Locate the cell with the specified text and output its (x, y) center coordinate. 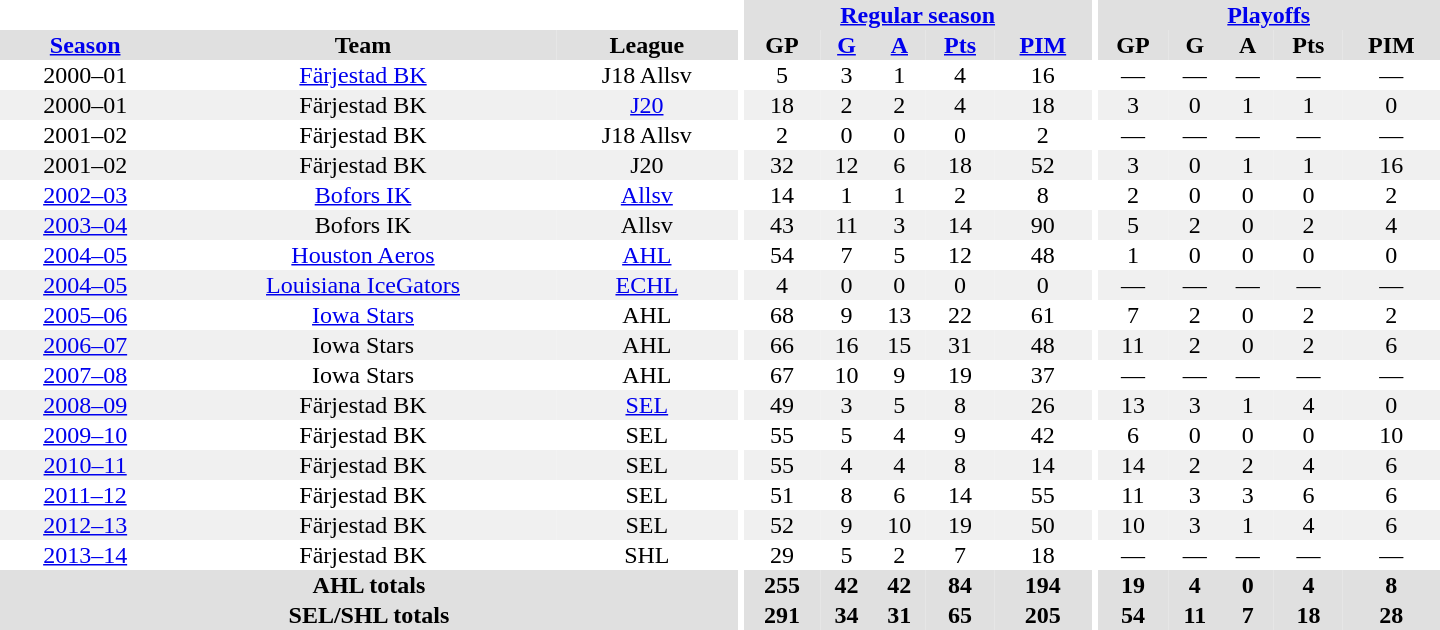
2010–11 (85, 465)
90 (1042, 225)
2011–12 (85, 495)
29 (782, 555)
15 (900, 345)
51 (782, 495)
2006–07 (85, 345)
2002–03 (85, 195)
61 (1042, 315)
2013–14 (85, 555)
2005–06 (85, 315)
Team (362, 45)
2003–04 (85, 225)
Louisiana IceGators (362, 285)
34 (846, 615)
Houston Aeros (362, 255)
205 (1042, 615)
Regular season (918, 15)
84 (960, 585)
Season (85, 45)
37 (1042, 375)
SHL (647, 555)
2009–10 (85, 435)
SEL/SHL totals (369, 615)
68 (782, 315)
League (647, 45)
2008–09 (85, 405)
67 (782, 375)
Playoffs (1268, 15)
50 (1042, 525)
194 (1042, 585)
26 (1042, 405)
22 (960, 315)
ECHL (647, 285)
291 (782, 615)
2012–13 (85, 525)
28 (1392, 615)
65 (960, 615)
AHL totals (369, 585)
32 (782, 165)
43 (782, 225)
49 (782, 405)
255 (782, 585)
66 (782, 345)
2007–08 (85, 375)
